Extract the [x, y] coordinate from the center of the cell holding the provided text.  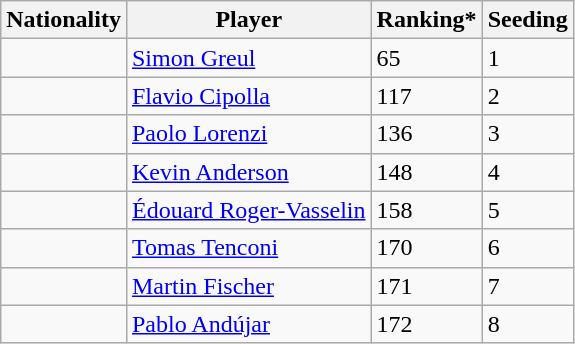
Édouard Roger-Vasselin [248, 210]
Tomas Tenconi [248, 248]
Simon Greul [248, 58]
Ranking* [426, 20]
171 [426, 286]
8 [528, 324]
7 [528, 286]
Flavio Cipolla [248, 96]
Nationality [64, 20]
Martin Fischer [248, 286]
Player [248, 20]
65 [426, 58]
172 [426, 324]
Kevin Anderson [248, 172]
6 [528, 248]
117 [426, 96]
170 [426, 248]
1 [528, 58]
3 [528, 134]
2 [528, 96]
Pablo Andújar [248, 324]
Paolo Lorenzi [248, 134]
Seeding [528, 20]
4 [528, 172]
158 [426, 210]
136 [426, 134]
5 [528, 210]
148 [426, 172]
